Determine the [X, Y] coordinate at the center of the cell enclosing the given text.  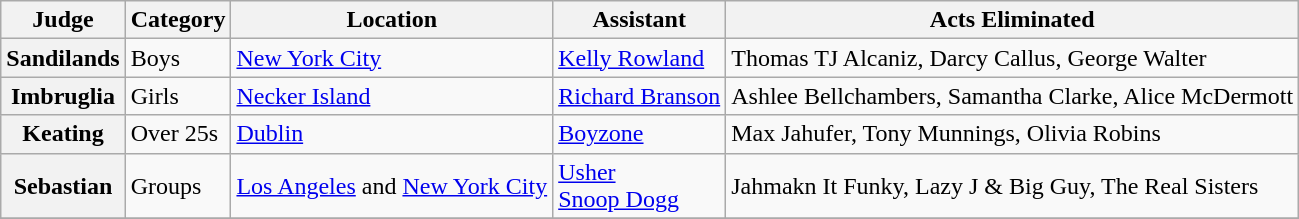
Over 25s [178, 134]
Keating [63, 134]
Jahmakn It Funky, Lazy J & Big Guy, The Real Sisters [1012, 186]
New York City [392, 58]
Dublin [392, 134]
Ashlee Bellchambers, Samantha Clarke, Alice McDermott [1012, 96]
Location [392, 20]
Groups [178, 186]
Judge [63, 20]
Boys [178, 58]
Imbruglia [63, 96]
Boyzone [640, 134]
Sandilands [63, 58]
UsherSnoop Dogg [640, 186]
Richard Branson [640, 96]
Thomas TJ Alcaniz, Darcy Callus, George Walter [1012, 58]
Max Jahufer, Tony Munnings, Olivia Robins [1012, 134]
Girls [178, 96]
Acts Eliminated [1012, 20]
Sebastian [63, 186]
Kelly Rowland [640, 58]
Category [178, 20]
Assistant [640, 20]
Necker Island [392, 96]
Los Angeles and New York City [392, 186]
